Pinpoint the cell where the given text exists, returning its (x, y) midpoint coordinate. 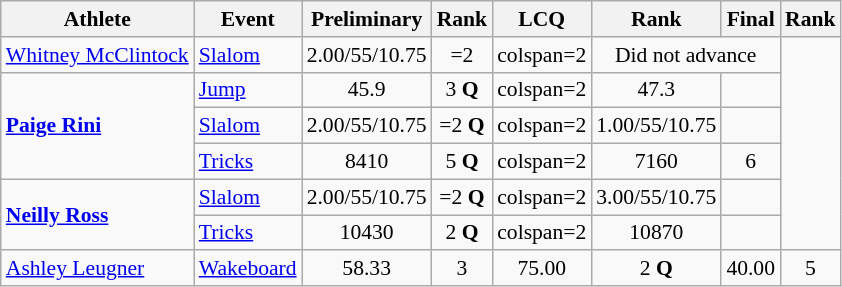
10870 (656, 233)
Whitney McClintock (98, 55)
40.00 (750, 269)
6 (750, 162)
Athlete (98, 19)
Neilly Ross (98, 214)
1.00/55/10.75 (656, 126)
5 (810, 269)
LCQ (542, 19)
Wakeboard (248, 269)
=2 (462, 55)
45.9 (367, 90)
58.33 (367, 269)
10430 (367, 233)
3.00/55/10.75 (656, 197)
47.3 (656, 90)
Did not advance (686, 55)
7160 (656, 162)
Paige Rini (98, 126)
8410 (367, 162)
Preliminary (367, 19)
3 Q (462, 90)
5 Q (462, 162)
3 (462, 269)
Final (750, 19)
Jump (248, 90)
Event (248, 19)
Ashley Leugner (98, 269)
75.00 (542, 269)
